Output the [X, Y] coordinate of the center of the cell containing the given text.  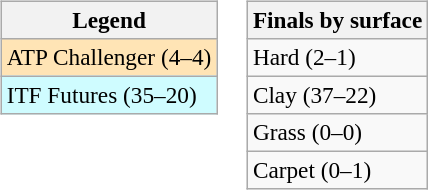
Grass (0–0) [337, 133]
Hard (2–1) [337, 57]
ATP Challenger (4–4) [108, 57]
Legend [108, 20]
ITF Futures (35–20) [108, 95]
Finals by surface [337, 20]
Clay (37–22) [337, 95]
Carpet (0–1) [337, 171]
